For the text-containing cell, return its midpoint in [x, y] coordinate format. 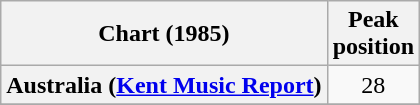
Chart (1985) [164, 34]
Peakposition [373, 34]
Australia (Kent Music Report) [164, 85]
28 [373, 85]
